Search for the cell housing the specified text and yield its (X, Y) center coordinate. 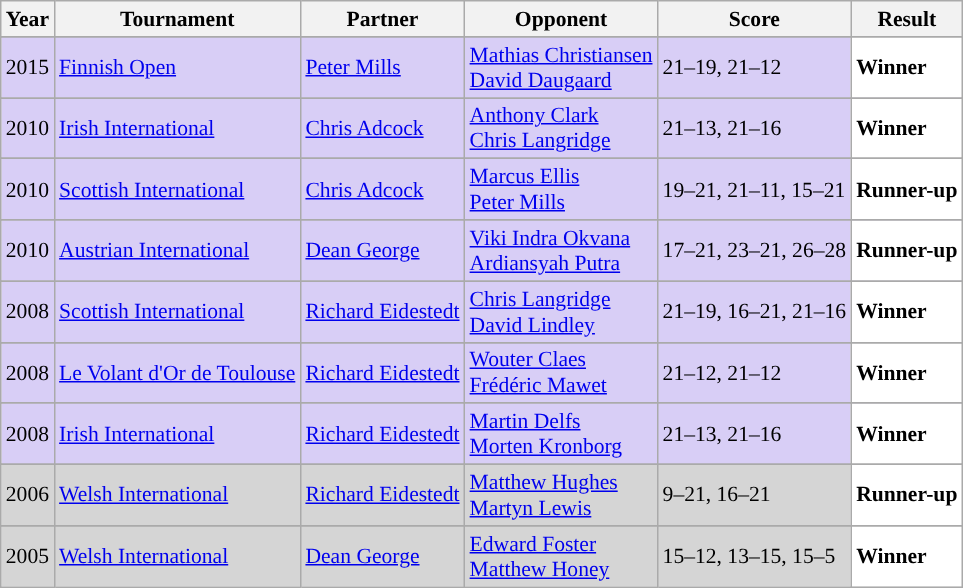
Opponent (562, 19)
Matthew Hughes Martyn Lewis (562, 496)
21–19, 21–12 (755, 68)
9–21, 16–21 (755, 496)
2005 (28, 556)
Year (28, 19)
Partner (382, 19)
Viki Indra Okvana Ardiansyah Putra (562, 250)
Score (755, 19)
Edward Foster Matthew Honey (562, 556)
Chris Langridge David Lindley (562, 312)
19–21, 21–11, 15–21 (755, 190)
21–12, 21–12 (755, 372)
Anthony Clark Chris Langridge (562, 128)
Finnish Open (177, 68)
Tournament (177, 19)
Marcus Ellis Peter Mills (562, 190)
15–12, 13–15, 15–5 (755, 556)
Peter Mills (382, 68)
Le Volant d'Or de Toulouse (177, 372)
17–21, 23–21, 26–28 (755, 250)
Mathias Christiansen David Daugaard (562, 68)
2006 (28, 496)
2015 (28, 68)
21–19, 16–21, 21–16 (755, 312)
Result (906, 19)
Martin Delfs Morten Kronborg (562, 434)
Austrian International (177, 250)
Wouter Claes Frédéric Mawet (562, 372)
